Capture the cell that displays the provided text and extract its (X, Y) central coordinate. 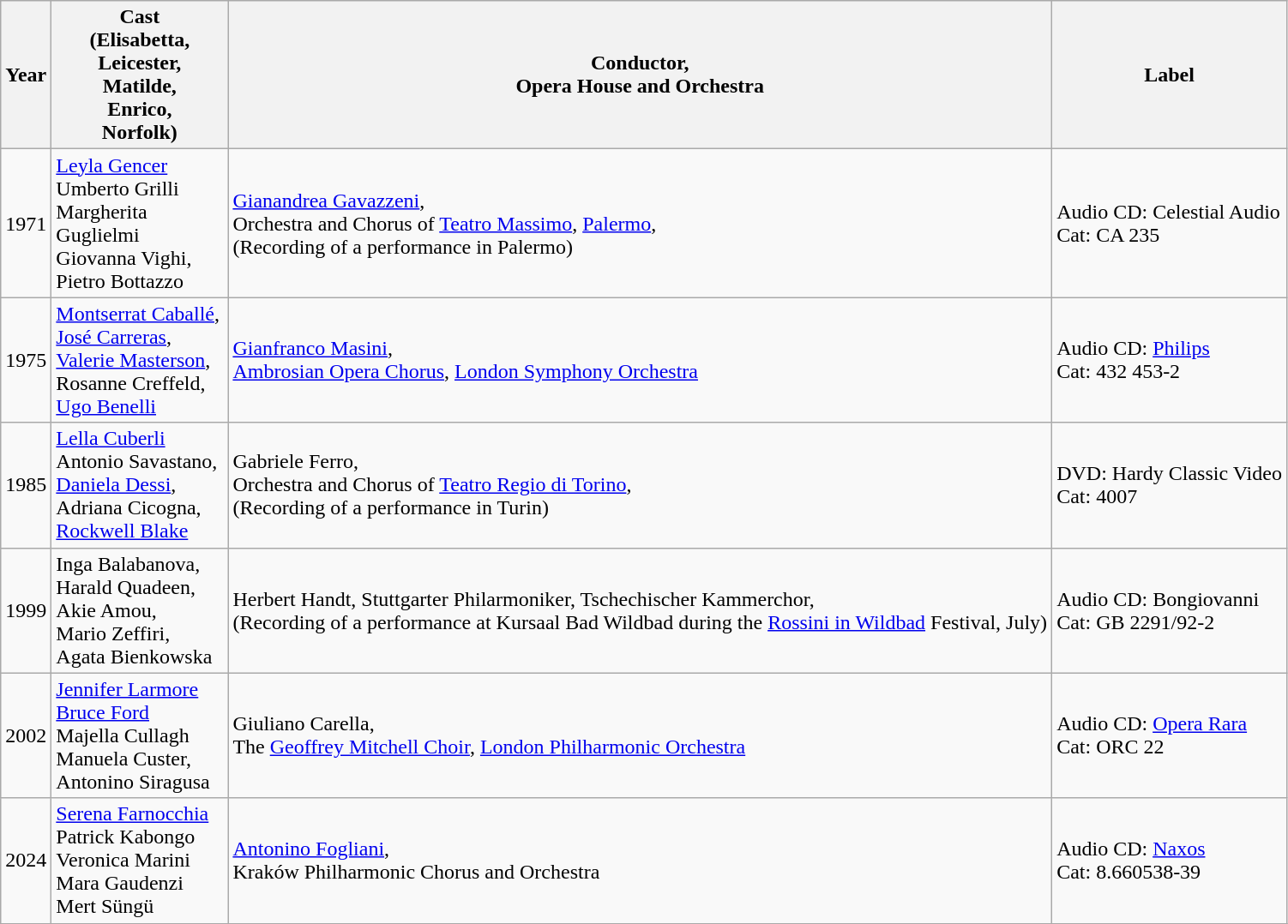
Audio CD: Opera Rara Cat: ORC 22 (1170, 735)
Audio CD: Celestial Audio Cat: CA 235 (1170, 223)
2024 (26, 861)
Year (26, 75)
Jennifer LarmoreBruce FordMajella CullaghManuela Custer,Antonino Siragusa (140, 735)
1975 (26, 360)
Leyla GencerUmberto GrilliMargherita GuglielmiGiovanna Vighi,Pietro Bottazzo (140, 223)
Audio CD: BongiovanniCat: GB 2291/92-2 (1170, 610)
Gianandrea Gavazzeni,Orchestra and Chorus of Teatro Massimo, Palermo, (Recording of a performance in Palermo) (640, 223)
Label (1170, 75)
1971 (26, 223)
Antonino Fogliani,Kraków Philharmonic Chorus and Orchestra (640, 861)
Audio CD: Philips Cat: 432 453-2 (1170, 360)
Inga Balabanova,Harald Quadeen,Akie Amou,Mario Zeffiri,Agata Bienkowska (140, 610)
Gianfranco Masini,Ambrosian Opera Chorus, London Symphony Orchestra (640, 360)
1985 (26, 485)
1999 (26, 610)
Gabriele Ferro,Orchestra and Chorus of Teatro Regio di Torino,(Recording of a performance in Turin) (640, 485)
Giuliano Carella,The Geoffrey Mitchell Choir, London Philharmonic Orchestra (640, 735)
Serena FarnocchiaPatrick Kabongo Veronica Marini Mara Gaudenzi Mert Süngü (140, 861)
2002 (26, 735)
Cast (Elisabetta, Leicester,Matilde,Enrico,Norfolk) (140, 75)
Lella CuberliAntonio Savastano,Daniela Dessi,Adriana Cicogna,Rockwell Blake (140, 485)
Audio CD: NaxosCat: 8.660538-39 (1170, 861)
Conductor,Opera House and Orchestra (640, 75)
DVD: Hardy Classic Video Cat: 4007 (1170, 485)
Montserrat Caballé,José Carreras,Valerie Masterson,Rosanne Creffeld,Ugo Benelli (140, 360)
